Return the (X, Y) coordinate for the center point of the cell that contains the specified text.  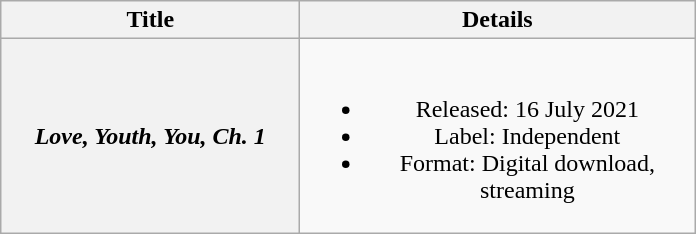
Details (498, 20)
Released: 16 July 2021Label: IndependentFormat: Digital download, streaming (498, 136)
Love, Youth, You, Ch. 1 (150, 136)
Title (150, 20)
